Find where the given text appears and provide that cell's center as [x, y] coordinate. 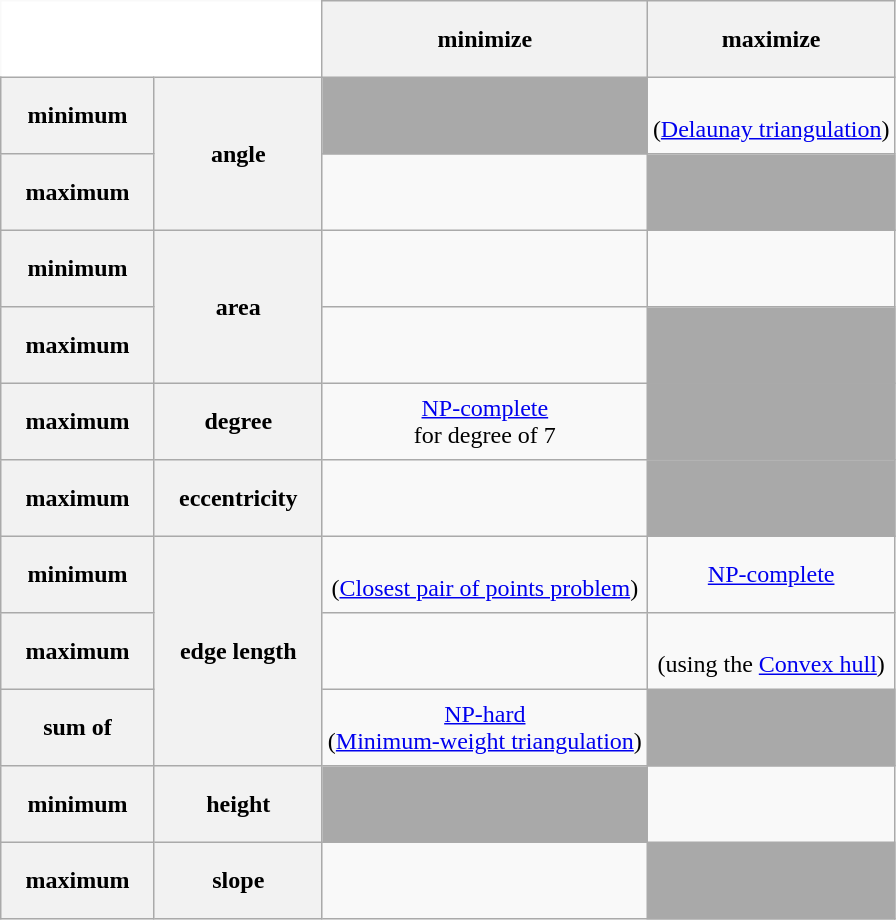
(using the Convex hull) [771, 651]
NP-hard (Minimum-weight triangulation) [484, 727]
sum of [78, 727]
degree [238, 421]
maximize [771, 39]
NP-complete [771, 574]
angle [238, 154]
NP-complete for degree of 7 [484, 421]
slope [238, 880]
eccentricity [238, 498]
area [238, 306]
minimize [484, 39]
(Closest pair of points problem) [484, 574]
edge length [238, 651]
height [238, 804]
(Delaunay triangulation) [771, 115]
